Detect which cell encompasses the target text, then output its (X, Y) center coordinate. 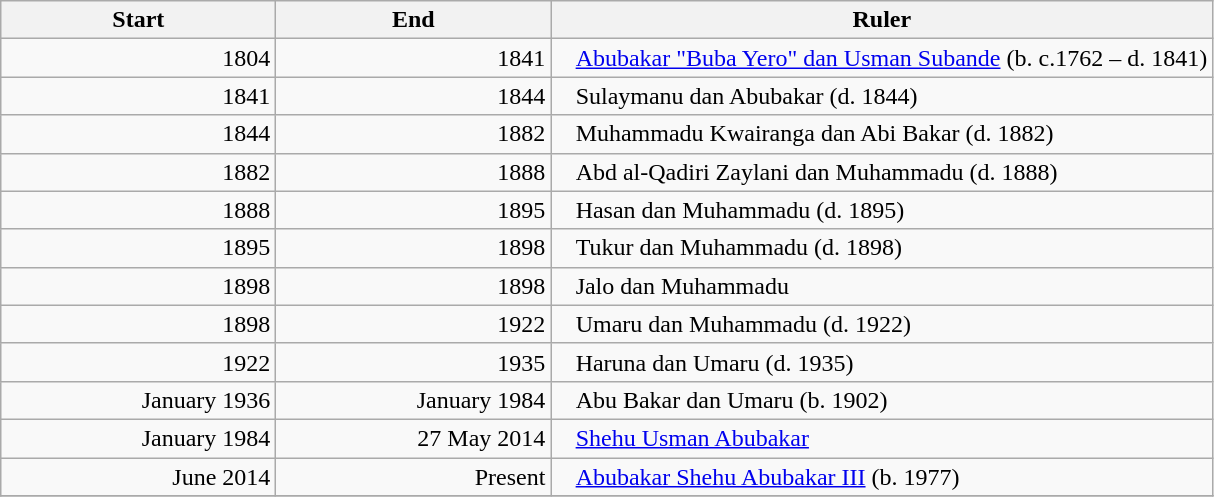
Abu Bakar dan Umaru (b. 1902) (882, 400)
1804 (138, 58)
Ruler (882, 20)
January 1936 (138, 400)
Abd al-Qadiri Zaylani dan Muhammadu (d. 1888) (882, 172)
Jalo dan Muhammadu (882, 286)
Present (414, 477)
Tukur dan Muhammadu (d. 1898) (882, 248)
1935 (414, 362)
Hasan dan Muhammadu (d. 1895) (882, 210)
27 May 2014 (414, 438)
June 2014 (138, 477)
Muhammadu Kwairanga dan Abi Bakar (d. 1882) (882, 134)
Umaru dan Muhammadu (d. 1922) (882, 324)
Shehu Usman Abubakar (882, 438)
End (414, 20)
Abubakar "Buba Yero" dan Usman Subande (b. c.1762 – d. 1841) (882, 58)
Haruna dan Umaru (d. 1935) (882, 362)
Abubakar Shehu Abubakar III (b. 1977) (882, 477)
Sulaymanu dan Abubakar (d. 1844) (882, 96)
Start (138, 20)
